Return (x, y) of the center of cell containing provided text 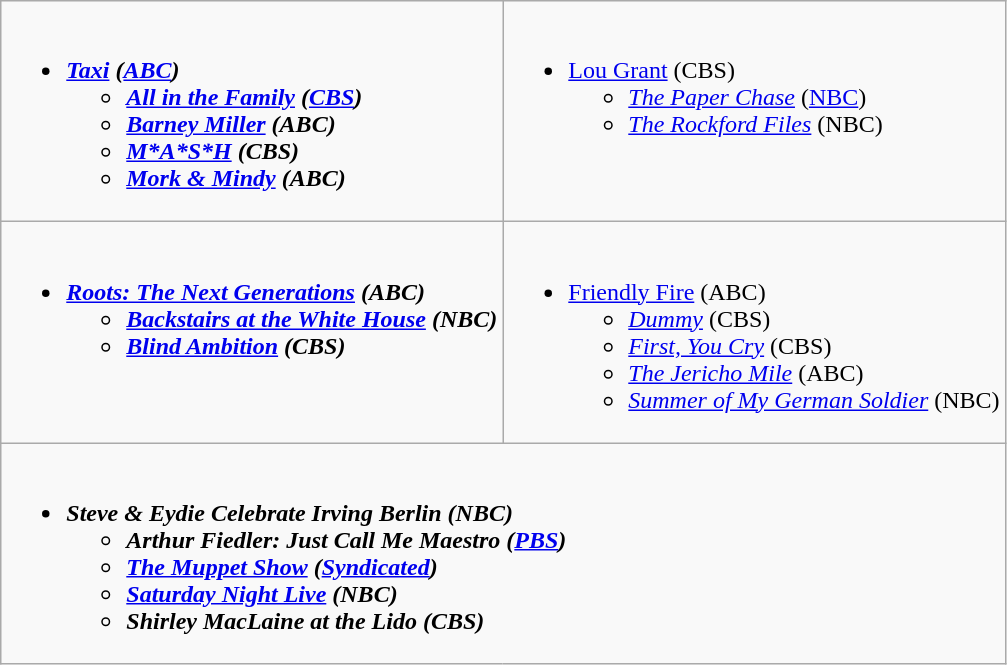
Roots: The Next Generations (ABC)Backstairs at the White House (NBC)Blind Ambition (CBS) (252, 332)
Lou Grant (CBS)The Paper Chase (NBC)The Rockford Files (NBC) (754, 112)
Friendly Fire (ABC)Dummy (CBS)First, You Cry (CBS)The Jericho Mile (ABC)Summer of My German Soldier (NBC) (754, 332)
Taxi (ABC)All in the Family (CBS)Barney Miller (ABC)M*A*S*H (CBS)Mork & Mindy (ABC) (252, 112)
